Locate the cell with the specified text and output its (X, Y) center coordinate. 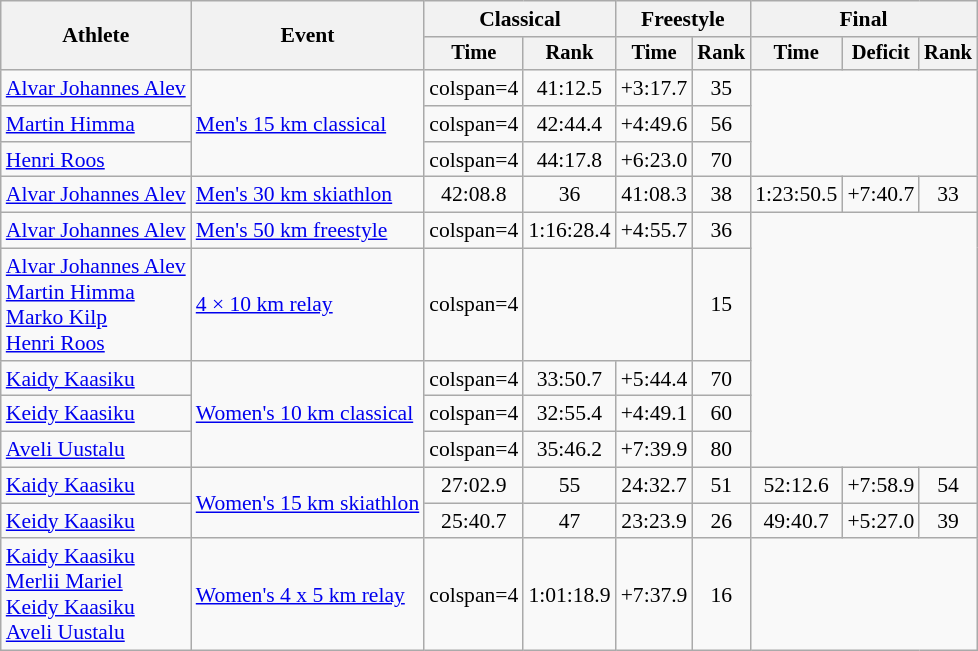
44:17.8 (569, 160)
+3:17.7 (654, 88)
60 (721, 414)
16 (721, 595)
27:02.9 (474, 486)
80 (721, 450)
25:40.7 (474, 521)
+7:58.9 (880, 486)
1:23:50.5 (796, 195)
+5:27.0 (880, 521)
32:55.4 (569, 414)
Henri Roos (96, 160)
Aveli Uustalu (96, 450)
39 (948, 521)
Alvar Johannes AlevMartin HimmaMarko KilpHenri Roos (96, 305)
15 (721, 305)
Final (864, 19)
41:12.5 (569, 88)
Men's 30 km skiathlon (308, 195)
56 (721, 124)
Women's 4 x 5 km relay (308, 595)
33 (948, 195)
+4:49.6 (654, 124)
23:23.9 (654, 521)
Kaidy KaasikuMerlii MarielKeidy KaasikuAveli Uustalu (96, 595)
42:08.8 (474, 195)
Men's 50 km freestyle (308, 231)
Deficit (880, 54)
+7:37.9 (654, 595)
41:08.3 (654, 195)
Men's 15 km classical (308, 124)
Classical (520, 19)
+7:39.9 (654, 450)
51 (721, 486)
55 (569, 486)
52:12.6 (796, 486)
1:01:18.9 (569, 595)
4 × 10 km relay (308, 305)
24:32.7 (654, 486)
+6:23.0 (654, 160)
+7:40.7 (880, 195)
49:40.7 (796, 521)
38 (721, 195)
Freestyle (683, 19)
54 (948, 486)
33:50.7 (569, 379)
+4:55.7 (654, 231)
35 (721, 88)
35:46.2 (569, 450)
26 (721, 521)
Event (308, 36)
+4:49.1 (654, 414)
Women's 10 km classical (308, 414)
Athlete (96, 36)
Women's 15 km skiathlon (308, 504)
42:44.4 (569, 124)
Martin Himma (96, 124)
47 (569, 521)
1:16:28.4 (569, 231)
+5:44.4 (654, 379)
